Return (X, Y) of the center of cell containing provided text 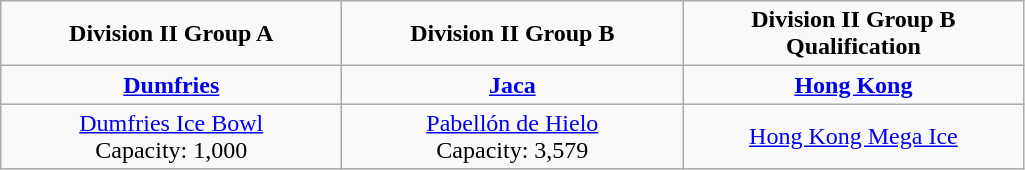
Division II Group BQualification (854, 34)
Hong Kong Mega Ice (854, 136)
Dumfries (172, 85)
Division II Group A (172, 34)
Division II Group B (512, 34)
Dumfries Ice BowlCapacity: 1,000 (172, 136)
Pabellón de HieloCapacity: 3,579 (512, 136)
Hong Kong (854, 85)
Jaca (512, 85)
